Scan for the cell matching the given text and deliver its [x, y] coordinate at center. 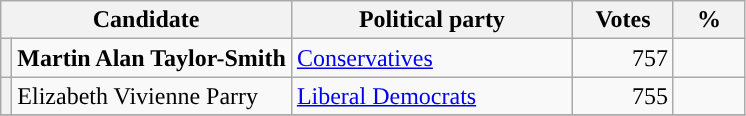
Votes [622, 20]
Liberal Democrats [432, 96]
Elizabeth Vivienne Parry [152, 96]
Political party [432, 20]
% [708, 20]
Martin Alan Taylor-Smith [152, 58]
Conservatives [432, 58]
755 [622, 96]
Candidate [146, 20]
757 [622, 58]
